Extract the (X, Y) coordinate from the center of the cell holding the provided text.  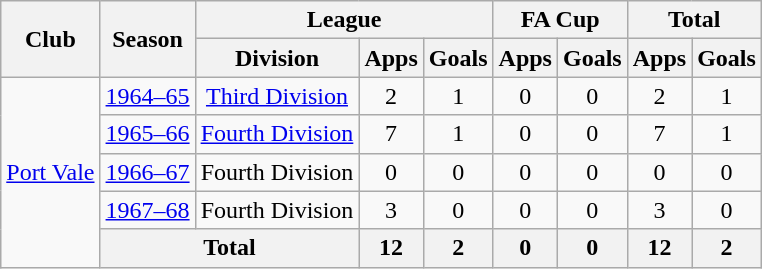
1967–68 (148, 210)
Third Division (277, 96)
1966–67 (148, 172)
Division (277, 58)
Port Vale (50, 172)
League (344, 20)
1964–65 (148, 96)
Club (50, 39)
1965–66 (148, 134)
FA Cup (560, 20)
Season (148, 39)
